Identify which cell holds the provided text, then report its [x, y] central coordinate. 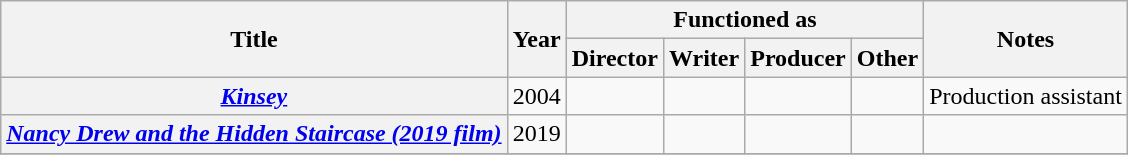
Producer [798, 58]
Director [614, 58]
Functioned as [744, 20]
Kinsey [254, 96]
Production assistant [1026, 96]
Notes [1026, 39]
2004 [536, 96]
Writer [704, 58]
2019 [536, 134]
Nancy Drew and the Hidden Staircase (2019 film) [254, 134]
Year [536, 39]
Other [887, 58]
Title [254, 39]
